Extract the (X, Y) coordinate from the center of the cell holding the provided text.  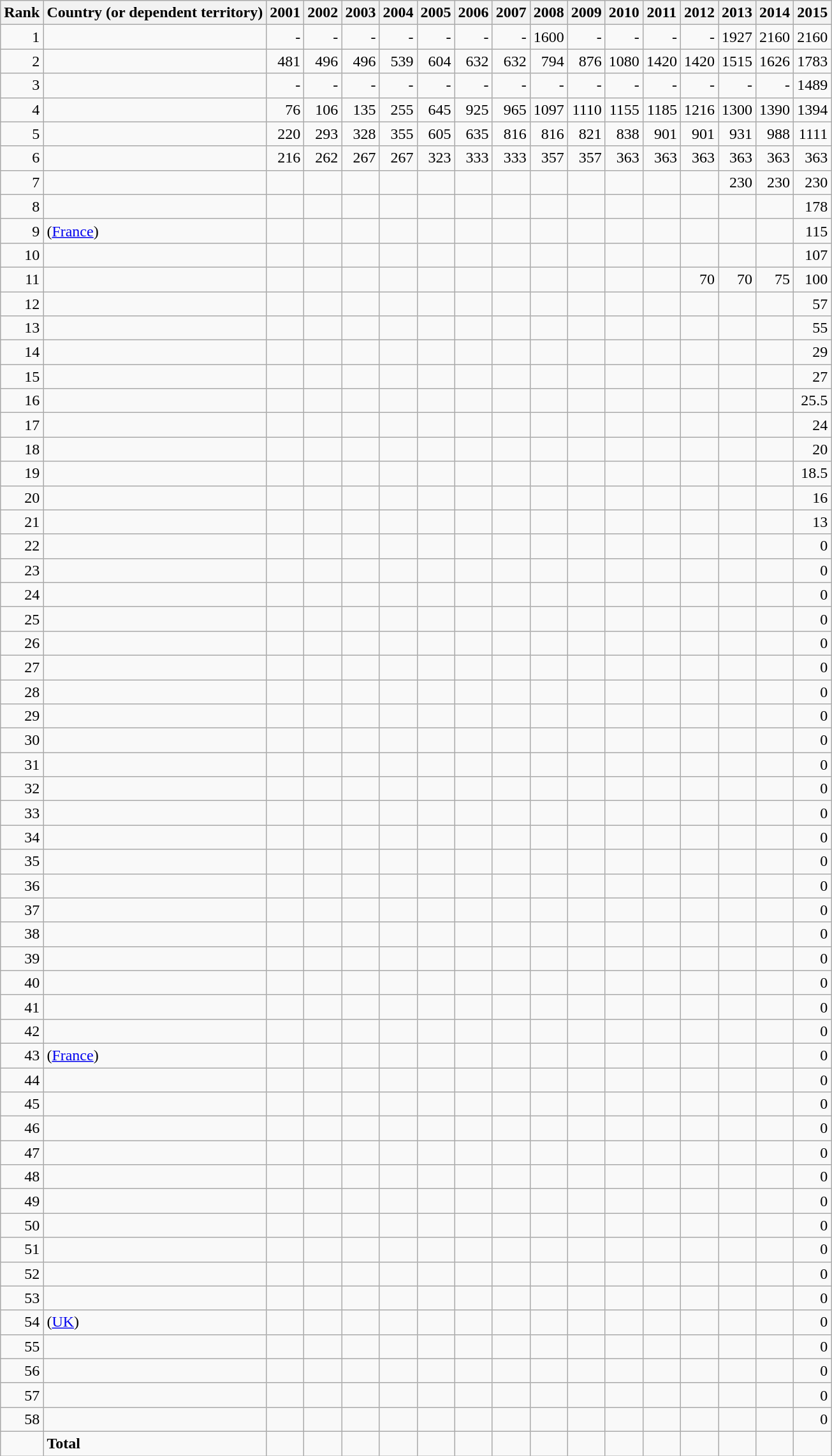
1489 (812, 85)
1515 (737, 61)
42 (22, 1031)
1080 (624, 61)
216 (286, 158)
76 (286, 110)
58 (22, 1419)
2011 (662, 13)
2005 (436, 13)
28 (22, 691)
1600 (548, 37)
2009 (587, 13)
2003 (361, 13)
1097 (548, 110)
1394 (812, 110)
605 (436, 134)
47 (22, 1153)
821 (587, 134)
1110 (587, 110)
49 (22, 1201)
21 (22, 522)
30 (22, 740)
6 (22, 158)
115 (812, 231)
2 (22, 61)
178 (812, 206)
8 (22, 206)
15 (22, 377)
11 (22, 279)
56 (22, 1371)
39 (22, 958)
220 (286, 134)
25 (22, 619)
323 (436, 158)
46 (22, 1128)
107 (812, 255)
1185 (662, 110)
2004 (398, 13)
10 (22, 255)
34 (22, 837)
50 (22, 1225)
328 (361, 134)
925 (473, 110)
75 (775, 279)
35 (22, 861)
23 (22, 570)
293 (323, 134)
2008 (548, 13)
838 (624, 134)
17 (22, 425)
14 (22, 352)
4 (22, 110)
876 (587, 61)
1927 (737, 37)
645 (436, 110)
32 (22, 789)
43 (22, 1055)
2002 (323, 13)
2015 (812, 13)
1300 (737, 110)
1 (22, 37)
37 (22, 910)
100 (812, 279)
1626 (775, 61)
931 (737, 134)
2012 (699, 13)
40 (22, 983)
Total (155, 1443)
44 (22, 1080)
262 (323, 158)
1390 (775, 110)
26 (22, 643)
9 (22, 231)
22 (22, 546)
106 (323, 110)
2006 (473, 13)
12 (22, 304)
481 (286, 61)
52 (22, 1274)
988 (775, 134)
18 (22, 449)
794 (548, 61)
45 (22, 1104)
33 (22, 813)
1155 (624, 110)
53 (22, 1298)
965 (511, 110)
31 (22, 765)
Rank (22, 13)
7 (22, 182)
2014 (775, 13)
25.5 (812, 401)
36 (22, 886)
604 (436, 61)
Country (or dependent territory) (155, 13)
1783 (812, 61)
54 (22, 1322)
2013 (737, 13)
41 (22, 1007)
38 (22, 934)
5 (22, 134)
(UK) (155, 1322)
51 (22, 1250)
2010 (624, 13)
18.5 (812, 473)
355 (398, 134)
2001 (286, 13)
3 (22, 85)
539 (398, 61)
135 (361, 110)
19 (22, 473)
635 (473, 134)
1216 (699, 110)
1111 (812, 134)
255 (398, 110)
2007 (511, 13)
48 (22, 1177)
